From the cell containing the given text, extract its center point as [X, Y] coordinate. 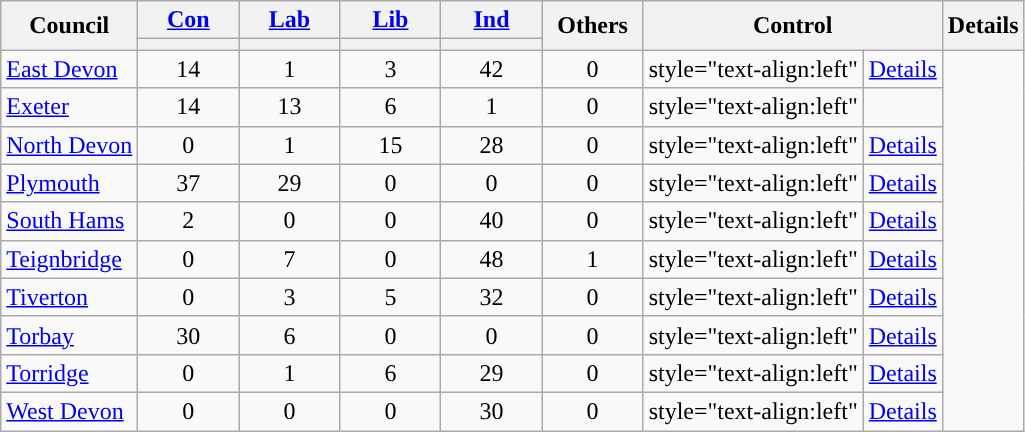
Con [188, 20]
Ind [492, 20]
5 [390, 297]
Exeter [70, 107]
North Devon [70, 145]
Torridge [70, 373]
East Devon [70, 69]
32 [492, 297]
40 [492, 221]
15 [390, 145]
Control [792, 26]
Council [70, 26]
2 [188, 221]
28 [492, 145]
48 [492, 259]
42 [492, 69]
13 [290, 107]
Tiverton [70, 297]
37 [188, 183]
Lib [390, 20]
Torbay [70, 335]
West Devon [70, 411]
Teignbridge [70, 259]
South Hams [70, 221]
Others [592, 26]
Lab [290, 20]
7 [290, 259]
Plymouth [70, 183]
